Scan for the cell matching the given text and deliver its (x, y) coordinate at center. 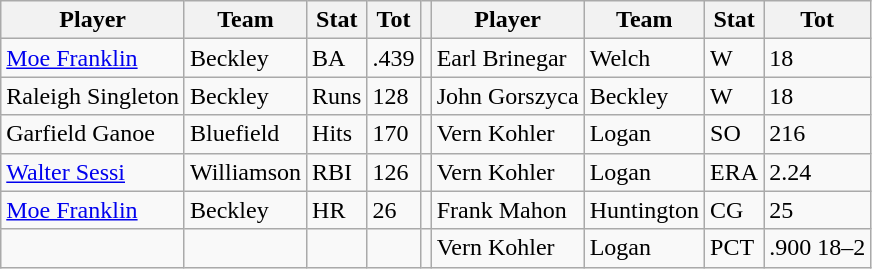
170 (394, 134)
CG (734, 210)
Earl Brinegar (508, 58)
.900 18–2 (818, 248)
RBI (337, 172)
.439 (394, 58)
126 (394, 172)
Garfield Ganoe (93, 134)
Williamson (245, 172)
128 (394, 96)
John Gorszyca (508, 96)
26 (394, 210)
Frank Mahon (508, 210)
PCT (734, 248)
Hits (337, 134)
25 (818, 210)
216 (818, 134)
Bluefield (245, 134)
SO (734, 134)
Walter Sessi (93, 172)
Runs (337, 96)
BA (337, 58)
HR (337, 210)
Huntington (644, 210)
ERA (734, 172)
2.24 (818, 172)
Raleigh Singleton (93, 96)
Welch (644, 58)
